From the cell containing the given text, extract its center point as [x, y] coordinate. 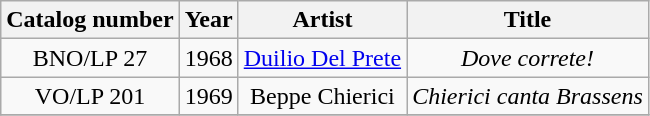
1969 [208, 96]
1968 [208, 58]
VO/LP 201 [90, 96]
Dove correte! [528, 58]
BNO/LP 27 [90, 58]
Duilio Del Prete [322, 58]
Catalog number [90, 20]
Artist [322, 20]
Title [528, 20]
Beppe Chierici [322, 96]
Chierici canta Brassens [528, 96]
Year [208, 20]
